For the text-containing cell, return its midpoint in [x, y] coordinate format. 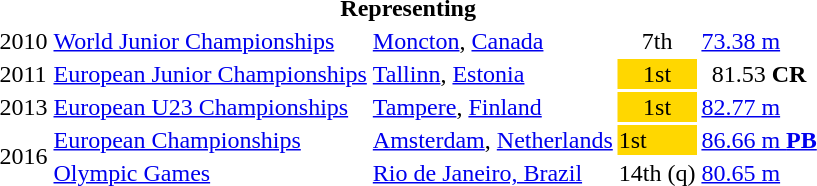
Moncton, Canada [492, 41]
European U23 Championships [210, 107]
European Championships [210, 140]
Tampere, Finland [492, 107]
European Junior Championships [210, 74]
Tallinn, Estonia [492, 74]
7th [657, 41]
Amsterdam, Netherlands [492, 140]
World Junior Championships [210, 41]
